Return [x, y] of the center of cell containing provided text 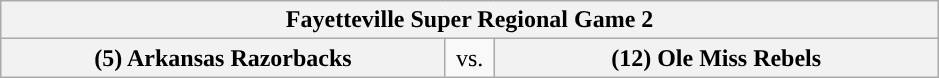
vs. [470, 58]
(12) Ole Miss Rebels [716, 58]
(5) Arkansas Razorbacks [224, 58]
Fayetteville Super Regional Game 2 [470, 20]
